Pinpoint the cell where the given text exists, returning its [X, Y] midpoint coordinate. 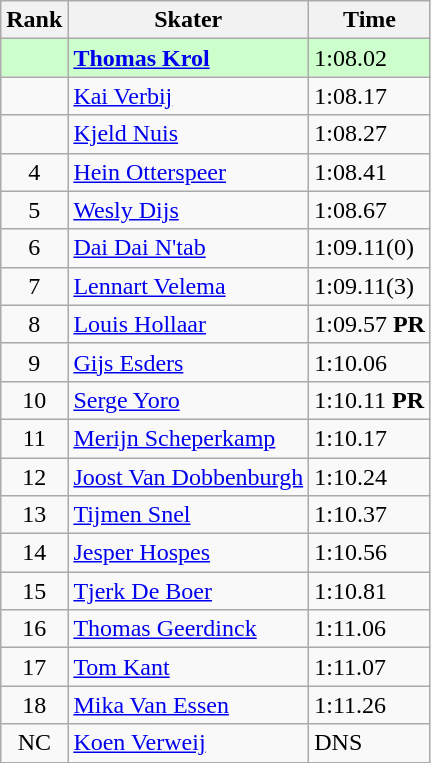
1:10.11 PR [370, 400]
1:10.24 [370, 477]
Time [370, 20]
Tjerk De Boer [188, 591]
Kai Verbij [188, 96]
Tom Kant [188, 667]
1:10.17 [370, 438]
Dai Dai N'tab [188, 248]
14 [34, 553]
Rank [34, 20]
9 [34, 362]
Koen Verweij [188, 743]
8 [34, 324]
4 [34, 172]
12 [34, 477]
Gijs Esders [188, 362]
1:10.56 [370, 553]
Merijn Scheperkamp [188, 438]
Mika Van Essen [188, 705]
6 [34, 248]
Jesper Hospes [188, 553]
Skater [188, 20]
18 [34, 705]
1:10.37 [370, 515]
Louis Hollaar [188, 324]
1:09.11(0) [370, 248]
10 [34, 400]
1:10.81 [370, 591]
Lennart Velema [188, 286]
Kjeld Nuis [188, 134]
1:08.41 [370, 172]
1:08.02 [370, 58]
1:08.17 [370, 96]
Thomas Geerdinck [188, 629]
Wesly Dijs [188, 210]
15 [34, 591]
1:09.57 PR [370, 324]
NC [34, 743]
1:09.11(3) [370, 286]
1:08.27 [370, 134]
5 [34, 210]
1:08.67 [370, 210]
1:11.07 [370, 667]
16 [34, 629]
Thomas Krol [188, 58]
Tijmen Snel [188, 515]
17 [34, 667]
1:11.26 [370, 705]
Serge Yoro [188, 400]
11 [34, 438]
Joost Van Dobbenburgh [188, 477]
13 [34, 515]
DNS [370, 743]
7 [34, 286]
1:10.06 [370, 362]
1:11.06 [370, 629]
Hein Otterspeer [188, 172]
